Detect which cell encompasses the target text, then output its (x, y) center coordinate. 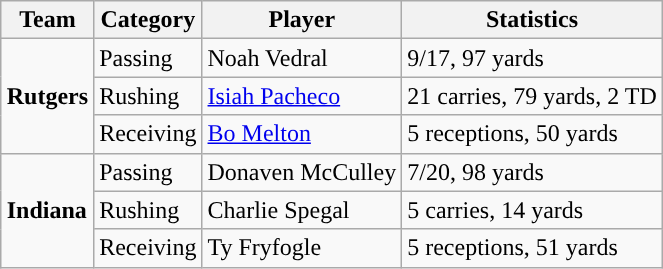
Category (148, 20)
9/17, 97 yards (532, 58)
5 receptions, 51 yards (532, 248)
Isiah Pacheco (302, 96)
5 receptions, 50 yards (532, 134)
Charlie Spegal (302, 210)
Rutgers (47, 96)
Bo Melton (302, 134)
Indiana (47, 210)
5 carries, 14 yards (532, 210)
Player (302, 20)
Donaven McCulley (302, 172)
Noah Vedral (302, 58)
21 carries, 79 yards, 2 TD (532, 96)
7/20, 98 yards (532, 172)
Ty Fryfogle (302, 248)
Statistics (532, 20)
Team (47, 20)
